Provide the [X, Y] coordinate of the cell's center where the given text is located.  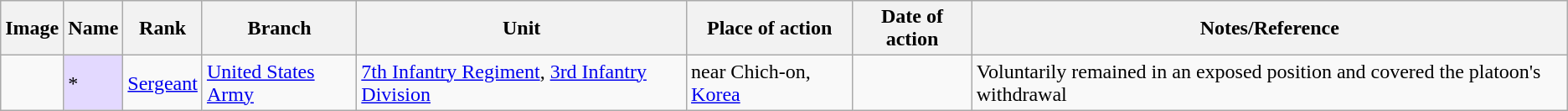
near Chich-on, Korea [770, 82]
Notes/Reference [1270, 29]
* [94, 82]
Sergeant [162, 82]
Voluntarily remained in an exposed position and covered the platoon's withdrawal [1270, 82]
7th Infantry Regiment, 3rd Infantry Division [522, 82]
Image [32, 29]
Name [94, 29]
Branch [279, 29]
Date of action [912, 29]
Unit [522, 29]
United States Army [279, 82]
Place of action [770, 29]
Rank [162, 29]
